Identify which cell holds the provided text, then report its [x, y] central coordinate. 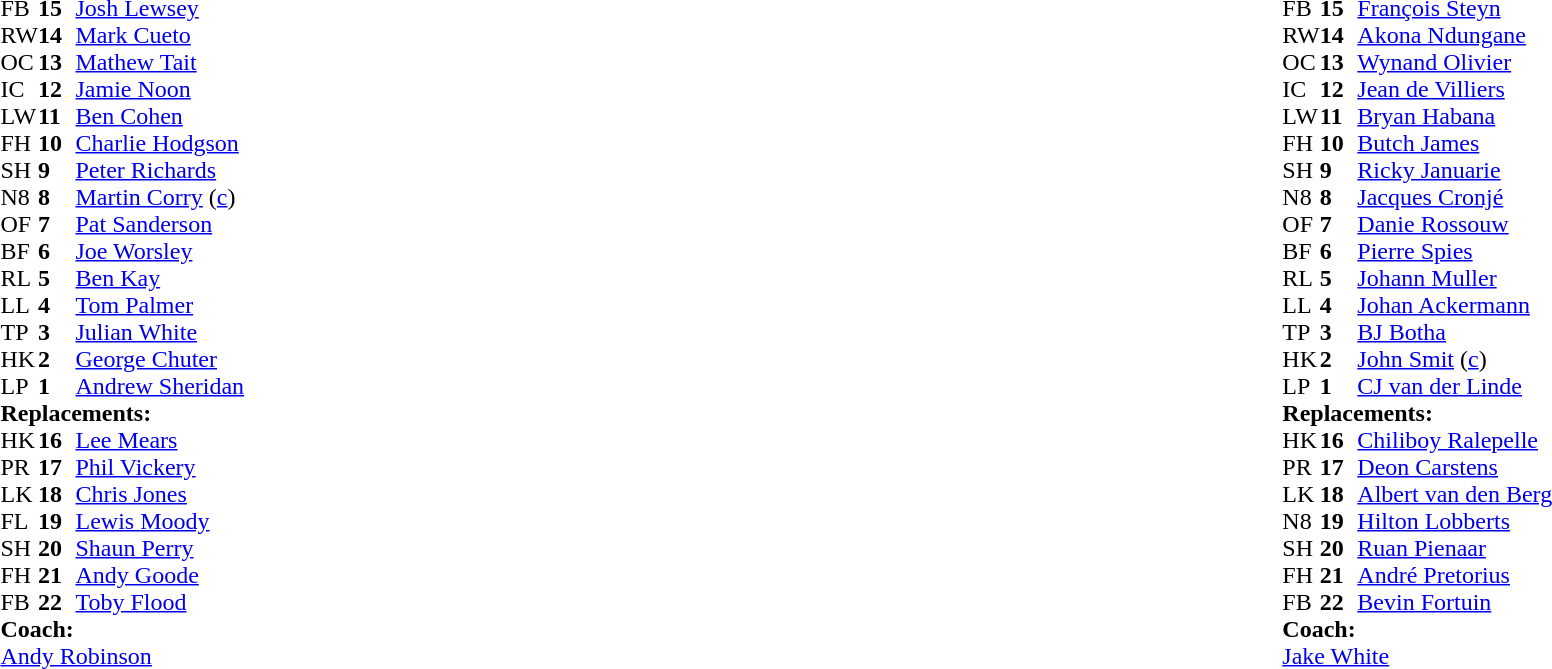
Pierre Spies [1454, 252]
Charlie Hodgson [160, 144]
Ben Cohen [160, 116]
Shaun Perry [160, 548]
Andy Goode [160, 576]
Jacques Cronjé [1454, 198]
Bevin Fortuin [1454, 602]
Lee Mears [160, 440]
Chiliboy Ralepelle [1454, 440]
Hilton Lobberts [1454, 522]
Joe Worsley [160, 252]
Julian White [160, 332]
Bryan Habana [1454, 116]
Albert van den Berg [1454, 494]
Johann Muller [1454, 278]
Ben Kay [160, 278]
Mathew Tait [160, 62]
Akona Ndungane [1454, 36]
CJ van der Linde [1454, 386]
John Smit (c) [1454, 360]
Wynand Olivier [1454, 62]
Martin Corry (c) [160, 198]
BJ Botha [1454, 332]
Pat Sanderson [160, 224]
Tom Palmer [160, 306]
Deon Carstens [1454, 468]
George Chuter [160, 360]
Chris Jones [160, 494]
Mark Cueto [160, 36]
Peter Richards [160, 170]
Lewis Moody [160, 522]
Ruan Pienaar [1454, 548]
Andy Robinson [122, 656]
Butch James [1454, 144]
André Pretorius [1454, 576]
Toby Flood [160, 602]
Jamie Noon [160, 90]
Johan Ackermann [1454, 306]
Danie Rossouw [1454, 224]
Ricky Januarie [1454, 170]
Andrew Sheridan [160, 386]
Jean de Villiers [1454, 90]
Phil Vickery [160, 468]
Jake White [1417, 656]
FL [19, 522]
